Output the [x, y] coordinate of the center of the cell containing the given text.  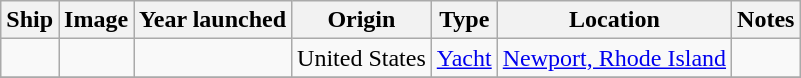
Ship [30, 20]
United States [362, 58]
Type [464, 20]
Image [96, 20]
Newport, Rhode Island [614, 58]
Yacht [464, 58]
Notes [766, 20]
Origin [362, 20]
Year launched [213, 20]
Location [614, 20]
